Return [X, Y] of the center of cell containing provided text 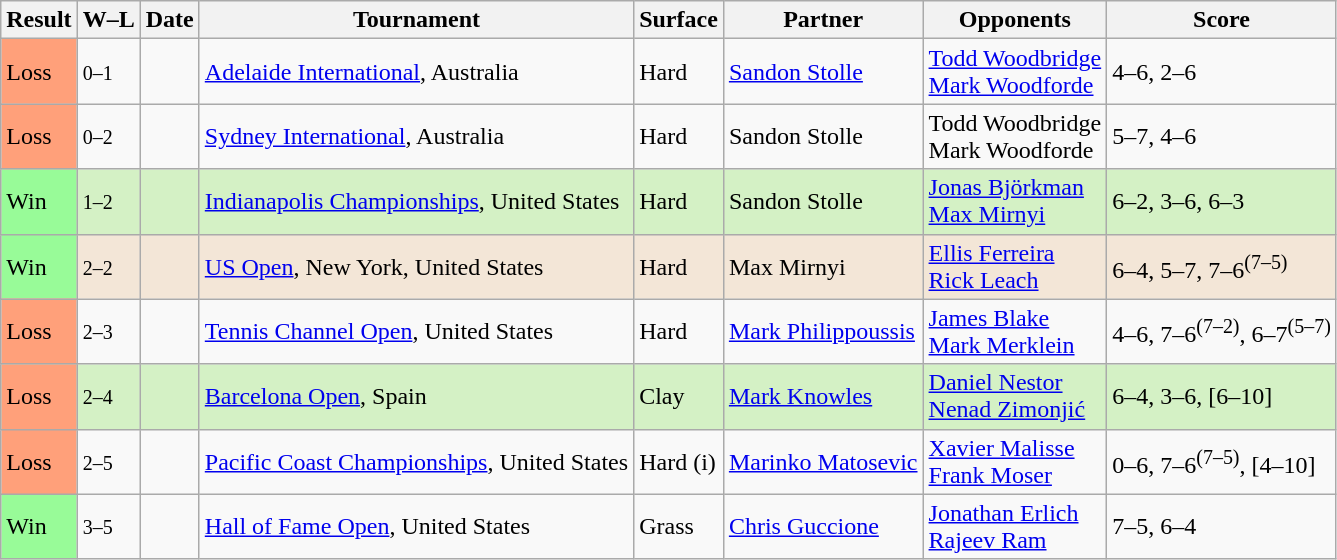
Opponents [1015, 20]
3–5 [108, 526]
Hard (i) [679, 462]
Partner [823, 20]
Ellis Ferreira Rick Leach [1015, 266]
Pacific Coast Championships, United States [416, 462]
7–5, 6–4 [1222, 526]
Mark Knowles [823, 396]
Indianapolis Championships, United States [416, 202]
Marinko Matosevic [823, 462]
Score [1222, 20]
Daniel Nestor Nenad Zimonjić [1015, 396]
Max Mirnyi [823, 266]
2–2 [108, 266]
Tennis Channel Open, United States [416, 332]
Mark Philippoussis [823, 332]
Hall of Fame Open, United States [416, 526]
James Blake Mark Merklein [1015, 332]
0–6, 7–6(7–5), [4–10] [1222, 462]
Grass [679, 526]
Adelaide International, Australia [416, 72]
4–6, 7–6(7–2), 6–7(5–7) [1222, 332]
4–6, 2–6 [1222, 72]
Chris Guccione [823, 526]
2–5 [108, 462]
0–2 [108, 136]
6–4, 5–7, 7–6(7–5) [1222, 266]
Jonathan Erlich Rajeev Ram [1015, 526]
US Open, New York, United States [416, 266]
1–2 [108, 202]
Sydney International, Australia [416, 136]
Date [170, 20]
Jonas Björkman Max Mirnyi [1015, 202]
Tournament [416, 20]
2–4 [108, 396]
Clay [679, 396]
Surface [679, 20]
Result [39, 20]
2–3 [108, 332]
W–L [108, 20]
5–7, 4–6 [1222, 136]
Xavier Malisse Frank Moser [1015, 462]
6–2, 3–6, 6–3 [1222, 202]
Barcelona Open, Spain [416, 396]
0–1 [108, 72]
6–4, 3–6, [6–10] [1222, 396]
